Return the [x, y] coordinate for the center point of the cell that contains the specified text.  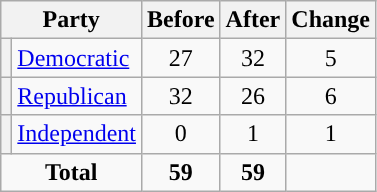
0 [180, 134]
Change [331, 20]
5 [331, 58]
6 [331, 96]
Republican [77, 96]
Democratic [77, 58]
Total [72, 172]
Party [72, 20]
After [253, 20]
Before [180, 20]
27 [180, 58]
26 [253, 96]
Independent [77, 134]
